Pinpoint the cell where the given text exists, returning its (x, y) midpoint coordinate. 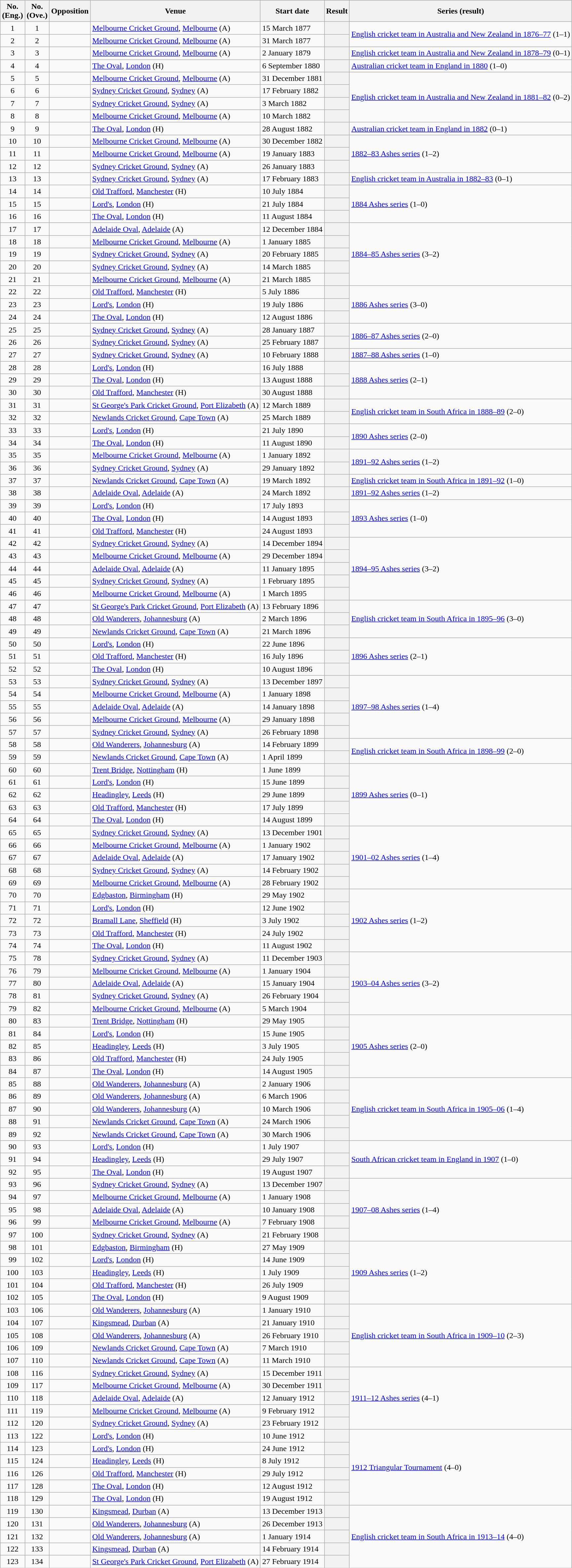
26 February 1910 (292, 1335)
21 March 1885 (292, 279)
27 May 1909 (292, 1247)
10 February 1888 (292, 355)
14 August 1893 (292, 518)
17 July 1899 (292, 807)
15 January 1904 (292, 983)
1899 Ashes series (0–1) (461, 795)
1902 Ashes series (1–2) (461, 920)
111 (13, 1411)
1909 Ashes series (1–2) (461, 1272)
29 May 1905 (292, 1021)
1901–02 Ashes series (1–4) (461, 858)
76 (13, 971)
29 July 1912 (292, 1474)
10 March 1906 (292, 1109)
English cricket team in South Africa in 1913–14 (4–0) (461, 1536)
13 December 1897 (292, 682)
21 March 1896 (292, 631)
English cricket team in Australia and New Zealand in 1881–82 (0–2) (461, 97)
11 August 1902 (292, 945)
English cricket team in South Africa in 1888–89 (2–0) (461, 411)
1 January 1914 (292, 1536)
1887–88 Ashes series (1–0) (461, 355)
132 (37, 1536)
1903–04 Ashes series (3–2) (461, 983)
112 (13, 1423)
30 March 1906 (292, 1134)
113 (13, 1436)
English cricket team in South Africa in 1905–06 (1–4) (461, 1109)
129 (37, 1499)
29 December 1894 (292, 556)
23 February 1912 (292, 1423)
30 December 1911 (292, 1386)
26 December 1913 (292, 1524)
31 March 1877 (292, 41)
114 (13, 1448)
7 February 1908 (292, 1222)
11 August 1884 (292, 217)
19 January 1883 (292, 154)
134 (37, 1561)
10 March 1882 (292, 116)
11 March 1910 (292, 1360)
26 January 1883 (292, 166)
1 January 1910 (292, 1310)
12 January 1912 (292, 1398)
6 September 1880 (292, 66)
19 August 1907 (292, 1172)
No.(Eng.) (13, 11)
13 December 1907 (292, 1185)
1882–83 Ashes series (1–2) (461, 154)
29 January 1892 (292, 468)
24 March 1892 (292, 493)
12 June 1902 (292, 908)
Australian cricket team in England in 1880 (1–0) (461, 66)
29 June 1899 (292, 795)
26 February 1904 (292, 996)
Bramall Lane, Sheffield (H) (176, 920)
126 (37, 1474)
24 July 1902 (292, 933)
17 February 1882 (292, 91)
15 June 1905 (292, 1034)
1912 Triangular Tournament (4–0) (461, 1467)
25 March 1889 (292, 418)
8 July 1912 (292, 1461)
Series (result) (461, 11)
17 January 1902 (292, 858)
1894–95 Ashes series (3–2) (461, 568)
21 January 1910 (292, 1323)
31 December 1881 (292, 78)
12 March 1889 (292, 405)
24 July 1905 (292, 1059)
14 August 1905 (292, 1071)
5 July 1886 (292, 292)
14 February 1899 (292, 744)
English cricket team in Australia and New Zealand in 1876–77 (1–1) (461, 34)
28 August 1882 (292, 128)
16 July 1888 (292, 368)
9 February 1912 (292, 1411)
1884 Ashes series (1–0) (461, 204)
14 January 1898 (292, 707)
29 January 1898 (292, 719)
121 (13, 1536)
13 December 1901 (292, 833)
133 (37, 1549)
19 March 1892 (292, 481)
26 July 1909 (292, 1285)
13 December 1913 (292, 1511)
13 February 1896 (292, 606)
2 January 1906 (292, 1084)
12 August 1912 (292, 1486)
1 January 1892 (292, 455)
Venue (176, 11)
27 February 1914 (292, 1561)
1897–98 Ashes series (1–4) (461, 707)
20 February 1885 (292, 254)
115 (13, 1461)
14 February 1914 (292, 1549)
15 June 1899 (292, 782)
1 April 1899 (292, 757)
English cricket team in South Africa in 1891–92 (1–0) (461, 481)
1905 Ashes series (2–0) (461, 1046)
1 January 1885 (292, 242)
22 June 1896 (292, 644)
14 February 1902 (292, 870)
19 August 1912 (292, 1499)
13 August 1888 (292, 380)
South African cricket team in England in 1907 (1–0) (461, 1159)
10 June 1912 (292, 1436)
1 January 1898 (292, 694)
75 (13, 958)
17 February 1883 (292, 179)
30 August 1888 (292, 393)
No.(Ove.) (37, 11)
English cricket team in South Africa in 1909–10 (2–3) (461, 1335)
21 July 1884 (292, 204)
28 February 1902 (292, 883)
2 March 1896 (292, 619)
6 March 1906 (292, 1096)
1888 Ashes series (2–1) (461, 380)
5 March 1904 (292, 1009)
9 August 1909 (292, 1298)
1 January 1904 (292, 971)
29 July 1907 (292, 1159)
English cricket team in Australia and New Zealand in 1878–79 (0–1) (461, 53)
7 March 1910 (292, 1348)
Result (337, 11)
10 July 1884 (292, 192)
12 August 1886 (292, 317)
14 August 1899 (292, 820)
17 July 1893 (292, 506)
124 (37, 1461)
10 August 1896 (292, 669)
15 March 1877 (292, 28)
1 July 1909 (292, 1272)
1884–85 Ashes series (3–2) (461, 254)
15 December 1911 (292, 1373)
14 June 1909 (292, 1260)
128 (37, 1486)
14 December 1894 (292, 543)
21 July 1890 (292, 430)
3 July 1905 (292, 1046)
1907–08 Ashes series (1–4) (461, 1210)
Opposition (70, 11)
24 June 1912 (292, 1448)
English cricket team in South Africa in 1898–99 (2–0) (461, 751)
16 July 1896 (292, 657)
3 March 1882 (292, 103)
25 February 1887 (292, 342)
Start date (292, 11)
29 May 1902 (292, 895)
11 December 1903 (292, 958)
1 July 1907 (292, 1147)
English cricket team in South Africa in 1895–96 (3–0) (461, 619)
1890 Ashes series (2–0) (461, 437)
130 (37, 1511)
2 January 1879 (292, 53)
1 February 1895 (292, 581)
11 August 1890 (292, 443)
1 January 1902 (292, 845)
21 February 1908 (292, 1235)
28 January 1887 (292, 330)
1886 Ashes series (3–0) (461, 304)
19 July 1886 (292, 304)
1893 Ashes series (1–0) (461, 518)
14 March 1885 (292, 267)
30 December 1882 (292, 141)
1 January 1908 (292, 1197)
26 February 1898 (292, 732)
131 (37, 1524)
24 August 1893 (292, 531)
1911–12 Ashes series (4–1) (461, 1398)
11 January 1895 (292, 568)
1 March 1895 (292, 594)
Australian cricket team in England in 1882 (0–1) (461, 128)
10 January 1908 (292, 1210)
English cricket team in Australia in 1882–83 (0–1) (461, 179)
1896 Ashes series (2–1) (461, 657)
24 March 1906 (292, 1122)
77 (13, 983)
1 June 1899 (292, 770)
3 July 1902 (292, 920)
12 December 1884 (292, 229)
1886–87 Ashes series (2–0) (461, 336)
